Detect which cell encompasses the target text, then output its [x, y] center coordinate. 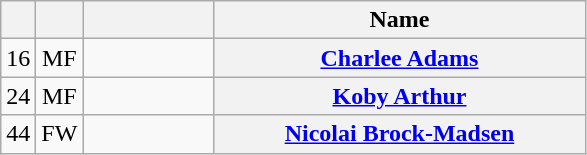
Nicolai Brock-Madsen [400, 134]
FW [60, 134]
44 [18, 134]
Name [400, 20]
16 [18, 58]
Koby Arthur [400, 96]
Charlee Adams [400, 58]
24 [18, 96]
